Extract the (X, Y) coordinate from the center of the cell holding the provided text.  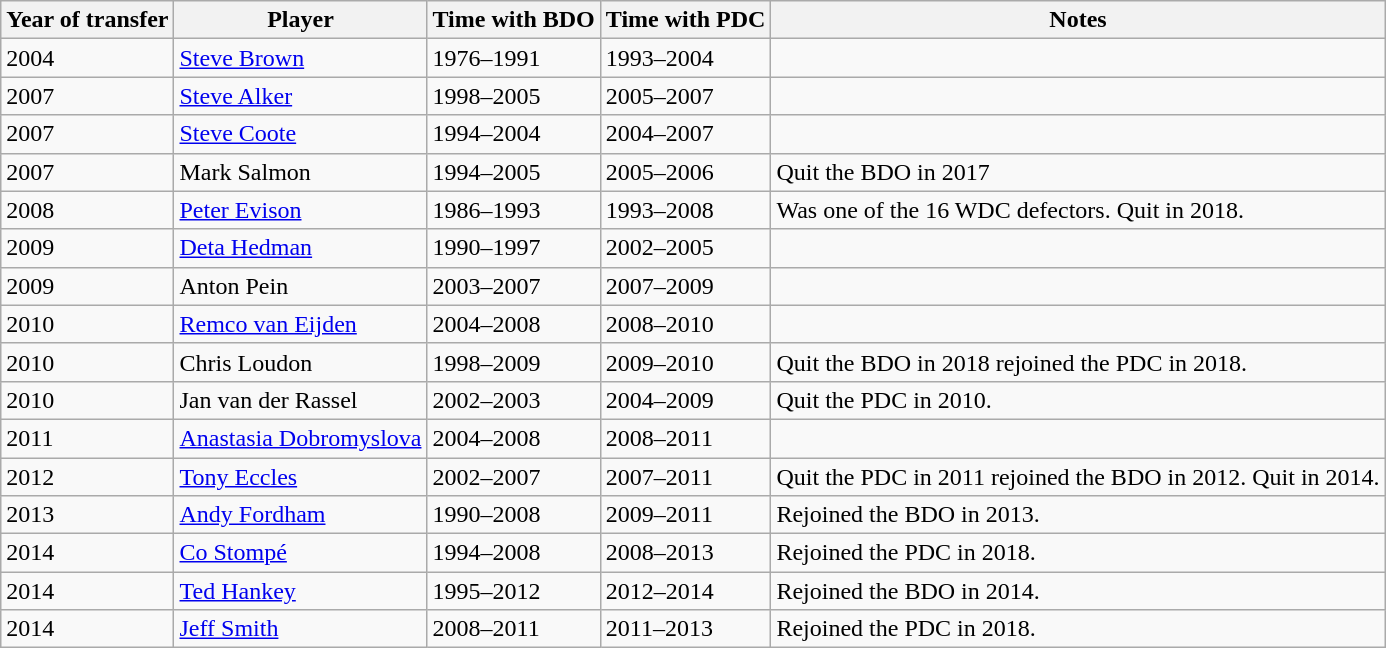
Quit the BDO in 2018 rejoined the PDC in 2018. (1078, 362)
1994–2004 (514, 134)
Steve Coote (300, 134)
2002–2005 (686, 248)
Peter Evison (300, 210)
1976–1991 (514, 58)
2005–2006 (686, 172)
2004 (88, 58)
2004–2007 (686, 134)
1990–2008 (514, 515)
Rejoined the BDO in 2013. (1078, 515)
Mark Salmon (300, 172)
Notes (1078, 20)
Jeff Smith (300, 629)
Year of transfer (88, 20)
Anastasia Dobromyslova (300, 438)
Player (300, 20)
1994–2008 (514, 553)
2004–2009 (686, 400)
Ted Hankey (300, 591)
2011 (88, 438)
1995–2012 (514, 591)
Deta Hedman (300, 248)
1993–2004 (686, 58)
Time with PDC (686, 20)
2008–2013 (686, 553)
2002–2007 (514, 477)
Steve Alker (300, 96)
1994–2005 (514, 172)
2012 (88, 477)
2005–2007 (686, 96)
Was one of the 16 WDC defectors. Quit in 2018. (1078, 210)
2011–2013 (686, 629)
2007–2009 (686, 286)
Anton Pein (300, 286)
Tony Eccles (300, 477)
Steve Brown (300, 58)
Remco van Eijden (300, 324)
1990–1997 (514, 248)
2003–2007 (514, 286)
2012–2014 (686, 591)
2008 (88, 210)
2009–2011 (686, 515)
1993–2008 (686, 210)
Quit the PDC in 2011 rejoined the BDO in 2012. Quit in 2014. (1078, 477)
Co Stompé (300, 553)
2009–2010 (686, 362)
2002–2003 (514, 400)
2008–2010 (686, 324)
Time with BDO (514, 20)
Rejoined the BDO in 2014. (1078, 591)
2007–2011 (686, 477)
Quit the PDC in 2010. (1078, 400)
2013 (88, 515)
Andy Fordham (300, 515)
Quit the BDO in 2017 (1078, 172)
Chris Loudon (300, 362)
1998–2009 (514, 362)
1998–2005 (514, 96)
1986–1993 (514, 210)
Jan van der Rassel (300, 400)
